Pinpoint the cell where the given text exists, returning its [x, y] midpoint coordinate. 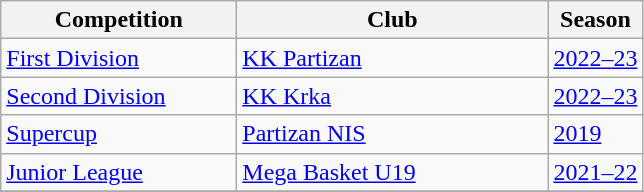
Supercup [119, 134]
Partizan NIS [392, 134]
2019 [596, 134]
Competition [119, 20]
2021–22 [596, 172]
Mega Basket U19 [392, 172]
KK Krka [392, 96]
KK Partizan [392, 58]
Junior League [119, 172]
Club [392, 20]
First Division [119, 58]
Second Division [119, 96]
Season [596, 20]
